Capture the cell that displays the provided text and extract its [x, y] central coordinate. 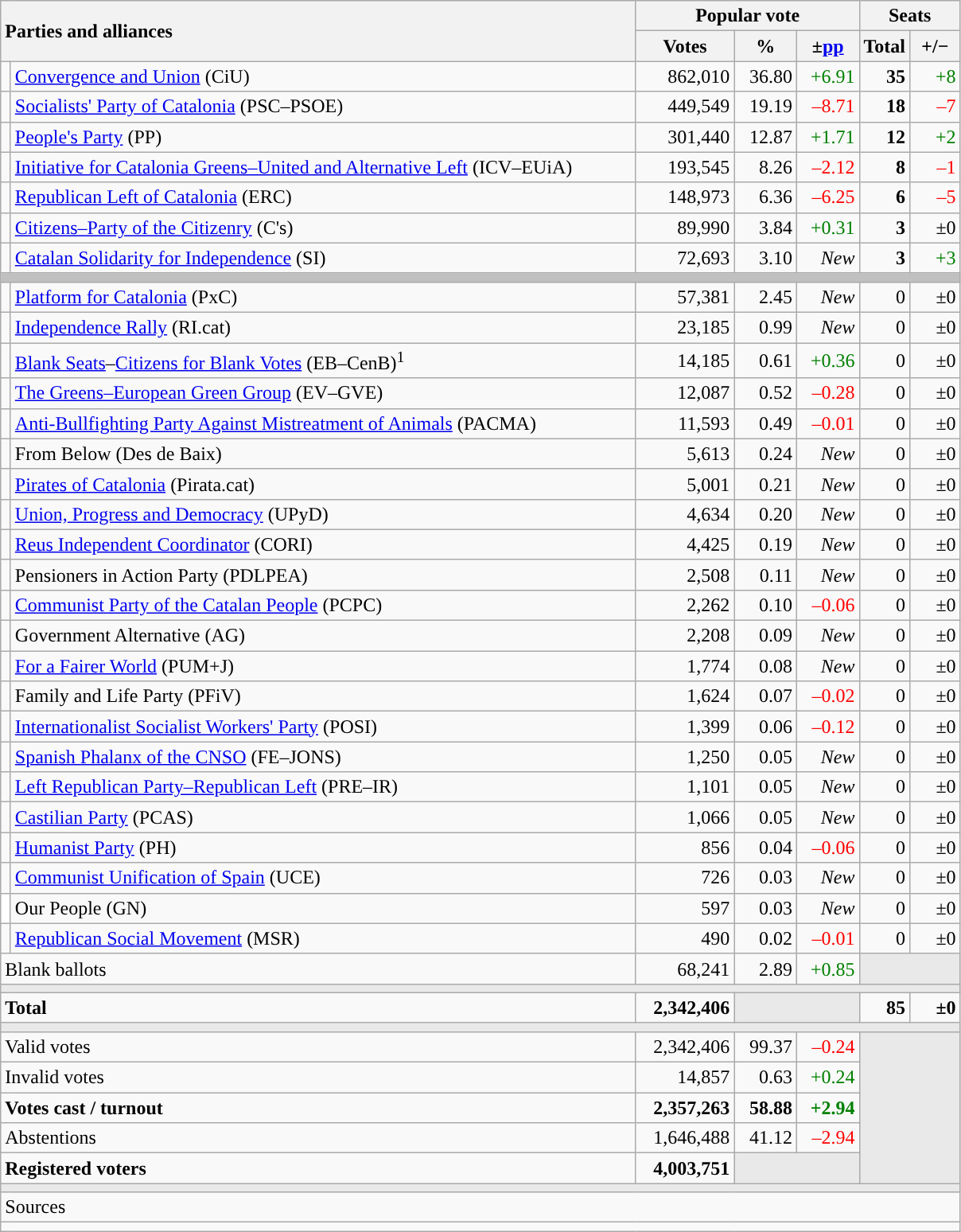
597 [685, 908]
Government Alternative (AG) [323, 636]
89,990 [685, 228]
+2 [936, 137]
72,693 [685, 258]
Votes [685, 46]
Platform for Catalonia (PxC) [323, 297]
0.99 [765, 327]
2.89 [765, 969]
0.24 [765, 454]
–1 [936, 167]
Invalid votes [318, 1078]
Communist Party of the Catalan People (PCPC) [323, 605]
0.02 [765, 938]
1,646,488 [685, 1138]
0.63 [765, 1078]
856 [685, 848]
2,208 [685, 636]
–7 [936, 107]
+0.31 [827, 228]
0.61 [765, 360]
Union, Progress and Democracy (UPyD) [323, 514]
% [765, 46]
–0.24 [827, 1047]
0.09 [765, 636]
0.19 [765, 544]
2,508 [685, 575]
+0.85 [827, 969]
85 [885, 1008]
99.37 [765, 1047]
The Greens–European Green Group (EV–GVE) [323, 393]
4,003,751 [685, 1168]
2,357,263 [685, 1108]
Spanish Phalanx of the CNSO (FE–JONS) [323, 757]
6 [885, 197]
862,010 [685, 76]
148,973 [685, 197]
726 [685, 878]
5,001 [685, 484]
Our People (GN) [323, 908]
Initiative for Catalonia Greens–United and Alternative Left (ICV–EUiA) [323, 167]
From Below (Des de Baix) [323, 454]
68,241 [685, 969]
People's Party (PP) [323, 137]
2,262 [685, 605]
0.49 [765, 423]
Votes cast / turnout [318, 1108]
Reus Independent Coordinator (CORI) [323, 544]
Sources [480, 1207]
Internationalist Socialist Workers' Party (POSI) [323, 727]
For a Fairer World (PUM+J) [323, 666]
57,381 [685, 297]
Registered voters [318, 1168]
1,250 [685, 757]
–6.25 [827, 197]
Family and Life Party (PFiV) [323, 696]
Citizens–Party of the Citizenry (C's) [323, 228]
+1.71 [827, 137]
–5 [936, 197]
–0.28 [827, 393]
3.10 [765, 258]
Parties and alliances [318, 31]
0.52 [765, 393]
14,185 [685, 360]
12 [885, 137]
4,634 [685, 514]
–0.12 [827, 727]
0.04 [765, 848]
–2.12 [827, 167]
Castilian Party (PCAS) [323, 817]
8 [885, 167]
0.20 [765, 514]
Anti-Bullfighting Party Against Mistreatment of Animals (PACMA) [323, 423]
Blank ballots [318, 969]
35 [885, 76]
+0.24 [827, 1078]
–2.94 [827, 1138]
0.21 [765, 484]
1,101 [685, 787]
+/− [936, 46]
2.45 [765, 297]
8.26 [765, 167]
490 [685, 938]
6.36 [765, 197]
Socialists' Party of Catalonia (PSC–PSOE) [323, 107]
0.07 [765, 696]
Independence Rally (RI.cat) [323, 327]
Republican Left of Catalonia (ERC) [323, 197]
–0.02 [827, 696]
Popular vote [748, 16]
Blank Seats–Citizens for Blank Votes (EB–CenB)1 [323, 360]
0.10 [765, 605]
Left Republican Party–Republican Left (PRE–IR) [323, 787]
±pp [827, 46]
1,066 [685, 817]
0.11 [765, 575]
36.80 [765, 76]
Valid votes [318, 1047]
19.19 [765, 107]
23,185 [685, 327]
0.08 [765, 666]
1,624 [685, 696]
+2.94 [827, 1108]
3.84 [765, 228]
14,857 [685, 1078]
+6.91 [827, 76]
1,774 [685, 666]
Pensioners in Action Party (PDLPEA) [323, 575]
Convergence and Union (CiU) [323, 76]
4,425 [685, 544]
Republican Social Movement (MSR) [323, 938]
12.87 [765, 137]
11,593 [685, 423]
+0.36 [827, 360]
Seats [910, 16]
0.06 [765, 727]
Pirates of Catalonia (Pirata.cat) [323, 484]
Abstentions [318, 1138]
18 [885, 107]
193,545 [685, 167]
449,549 [685, 107]
Humanist Party (PH) [323, 848]
Communist Unification of Spain (UCE) [323, 878]
Catalan Solidarity for Independence (SI) [323, 258]
+3 [936, 258]
1,399 [685, 727]
41.12 [765, 1138]
301,440 [685, 137]
5,613 [685, 454]
+8 [936, 76]
12,087 [685, 393]
–8.71 [827, 107]
58.88 [765, 1108]
